Pinpoint the cell where the given text exists, returning its [x, y] midpoint coordinate. 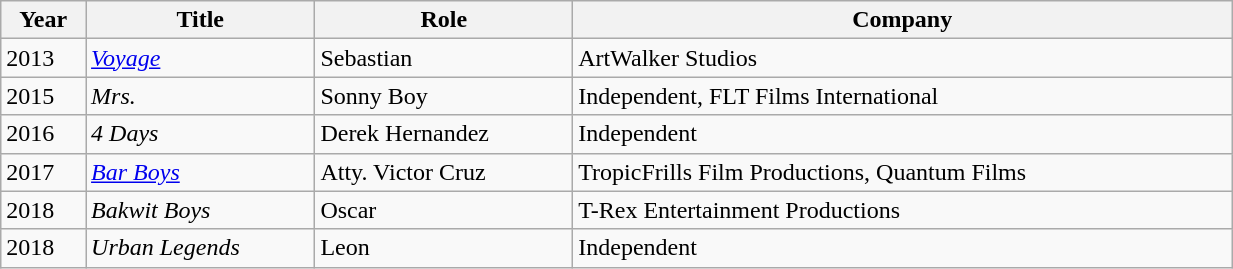
Derek Hernandez [444, 134]
Voyage [200, 58]
TropicFrills Film Productions, Quantum Films [902, 172]
Sebastian [444, 58]
Atty. Victor Cruz [444, 172]
ArtWalker Studios [902, 58]
Bar Boys [200, 172]
2013 [44, 58]
Company [902, 20]
T-Rex Entertainment Productions [902, 210]
Leon [444, 248]
Sonny Boy [444, 96]
Urban Legends [200, 248]
Title [200, 20]
Role [444, 20]
2015 [44, 96]
Independent, FLT Films International [902, 96]
Bakwit Boys [200, 210]
Year [44, 20]
2017 [44, 172]
Mrs. [200, 96]
2016 [44, 134]
4 Days [200, 134]
Oscar [444, 210]
